Extract the [x, y] coordinate from the center of the cell holding the provided text.  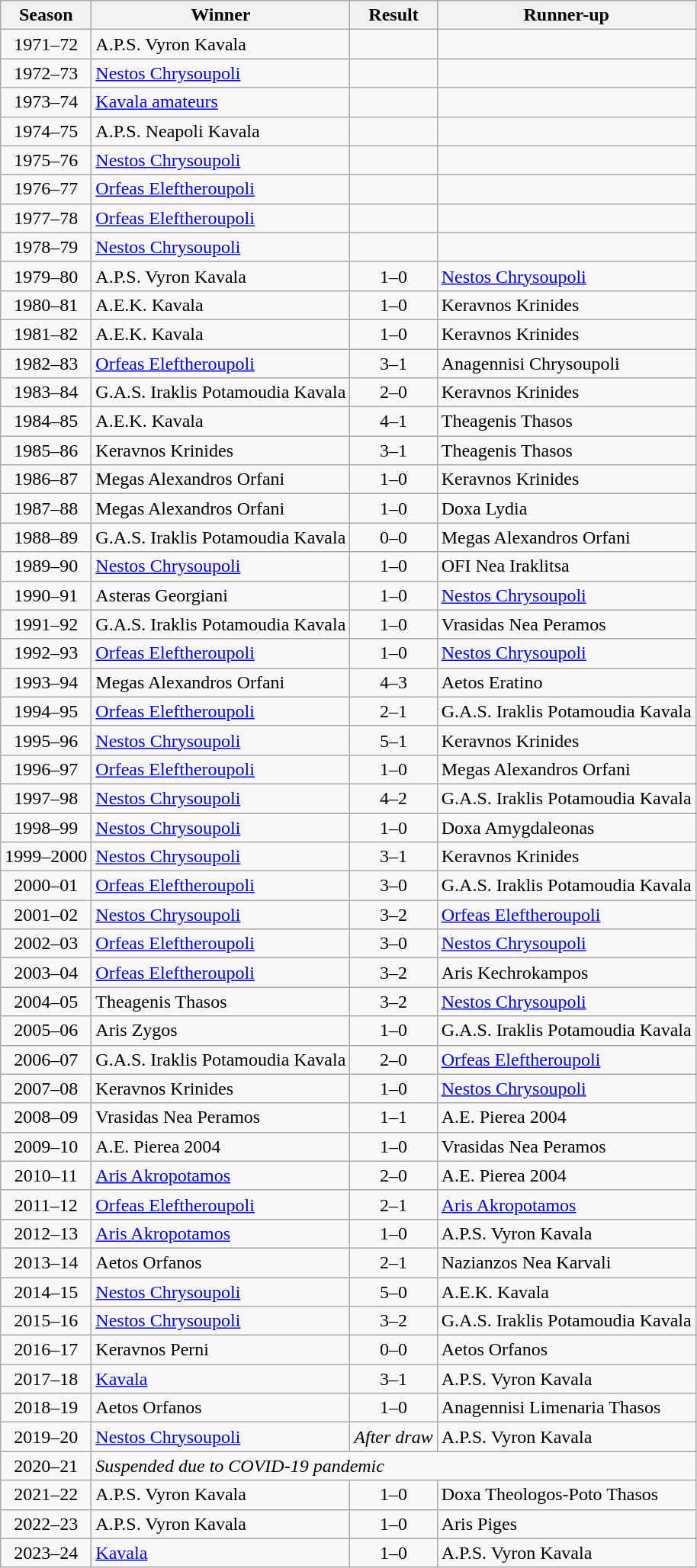
2006–07 [46, 1060]
OFI Nea Iraklitsa [566, 566]
1974–75 [46, 131]
2020–21 [46, 1466]
1973–74 [46, 102]
4–1 [393, 422]
1995–96 [46, 740]
Suspended due to COVID-19 pandemic [393, 1466]
2021–22 [46, 1495]
1991–92 [46, 624]
1994–95 [46, 711]
2023–24 [46, 1553]
1985–86 [46, 451]
2003–04 [46, 973]
Doxa Amygdaleonas [566, 827]
1982–83 [46, 364]
1987–88 [46, 508]
1979–80 [46, 276]
2022–23 [46, 1524]
Asteras Georgiani [221, 595]
A.P.S. Neapoli Kavala [221, 131]
2004–05 [46, 1002]
2014–15 [46, 1292]
Runner-up [566, 15]
2016–17 [46, 1350]
1990–91 [46, 595]
Winner [221, 15]
4–3 [393, 682]
1977–78 [46, 218]
2011–12 [46, 1204]
Kavala amateurs [221, 102]
1971–72 [46, 44]
1988–89 [46, 537]
2010–11 [46, 1175]
1978–79 [46, 247]
1998–99 [46, 827]
2015–16 [46, 1321]
Keravnos Perni [221, 1350]
1992–93 [46, 653]
1989–90 [46, 566]
Aetos Eratino [566, 682]
2000–01 [46, 886]
2008–09 [46, 1117]
1983–84 [46, 393]
2001–02 [46, 915]
Anagennisi Limenaria Thasos [566, 1408]
1986–87 [46, 479]
4–2 [393, 798]
After draw [393, 1437]
2013–14 [46, 1262]
1–1 [393, 1117]
Result [393, 15]
1980–81 [46, 305]
Anagennisi Chrysoupoli [566, 364]
Season [46, 15]
1984–85 [46, 422]
2005–06 [46, 1031]
1972–73 [46, 73]
1996–97 [46, 769]
1981–82 [46, 334]
2007–08 [46, 1089]
2019–20 [46, 1437]
5–1 [393, 740]
Aris Piges [566, 1524]
2012–13 [46, 1233]
Doxa Theologos-Poto Thasos [566, 1495]
1976–77 [46, 189]
1975–76 [46, 160]
1993–94 [46, 682]
Aris Kechrokampos [566, 973]
2009–10 [46, 1146]
1999–2000 [46, 857]
Aris Zygos [221, 1031]
Nazianzos Nea Karvali [566, 1262]
1997–98 [46, 798]
2018–19 [46, 1408]
2017–18 [46, 1379]
2002–03 [46, 944]
5–0 [393, 1292]
Doxa Lydia [566, 508]
